Capture the cell that displays the provided text and extract its [X, Y] central coordinate. 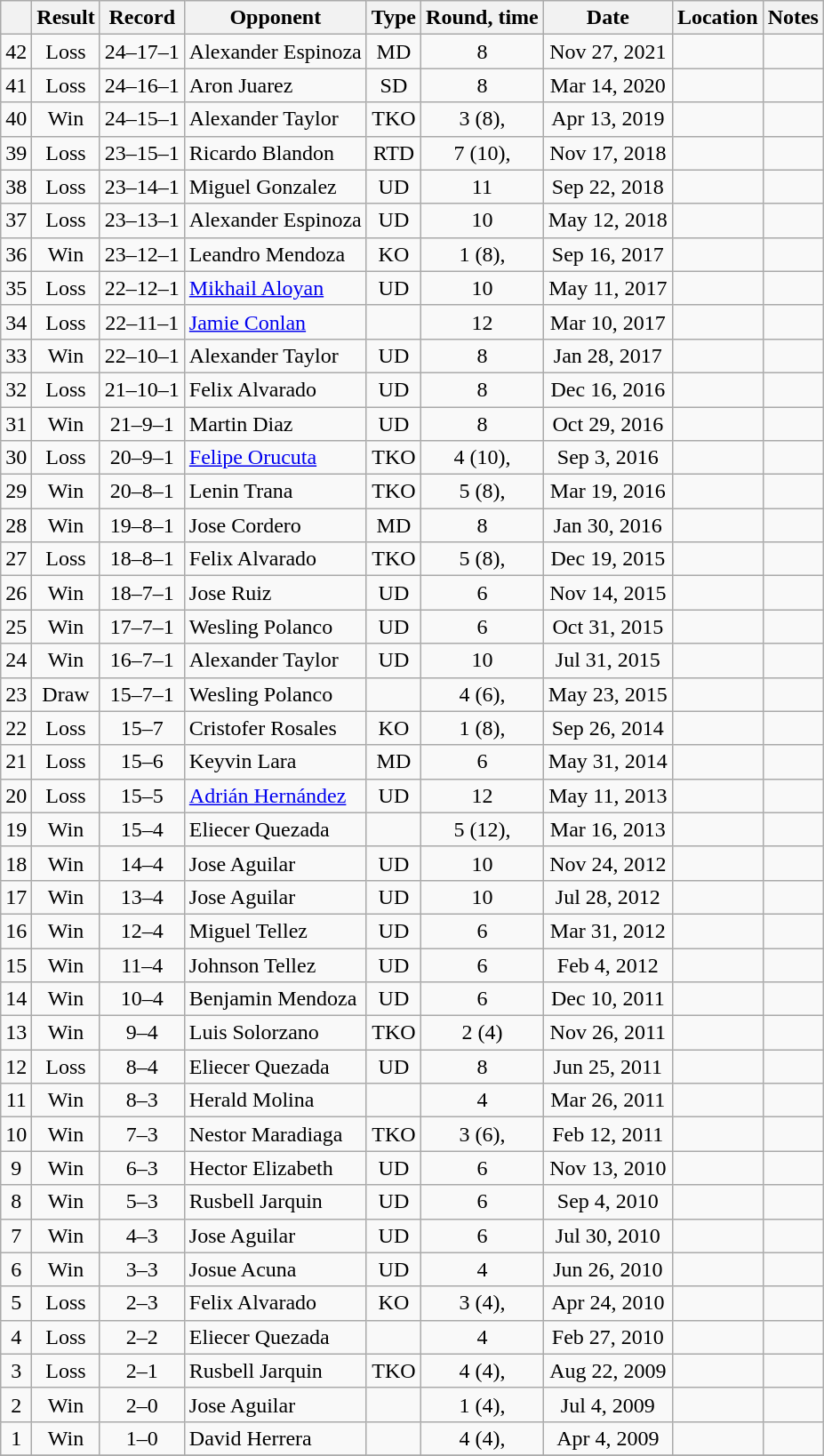
24 [16, 660]
Sep 22, 2018 [608, 187]
16–7–1 [142, 660]
11–4 [142, 964]
Sep 4, 2010 [608, 1202]
May 11, 2017 [608, 288]
22–12–1 [142, 288]
Jul 30, 2010 [608, 1236]
Dec 19, 2015 [608, 559]
2 (4) [483, 1033]
3–3 [142, 1269]
21 [16, 762]
21–10–1 [142, 389]
20 [16, 796]
May 12, 2018 [608, 220]
13 [16, 1033]
Leandro Mendoza [276, 254]
Mikhail Aloyan [276, 288]
Jan 30, 2016 [608, 525]
Nov 14, 2015 [608, 593]
8–4 [142, 1067]
Feb 12, 2011 [608, 1134]
Johnson Tellez [276, 964]
Dec 10, 2011 [608, 999]
Jose Ruiz [276, 593]
SD [393, 85]
Nov 26, 2011 [608, 1033]
7 [16, 1236]
Apr 24, 2010 [608, 1303]
Luis Solorzano [276, 1033]
26 [16, 593]
2–0 [142, 1404]
Dec 16, 2016 [608, 389]
Nestor Maradiaga [276, 1134]
Feb 4, 2012 [608, 964]
17 [16, 897]
14–4 [142, 863]
14 [16, 999]
10–4 [142, 999]
17–7–1 [142, 627]
29 [16, 492]
39 [16, 153]
7–3 [142, 1134]
2 [16, 1404]
Draw [66, 694]
23–14–1 [142, 187]
15–4 [142, 829]
3 (4), [483, 1303]
Ricardo Blandon [276, 153]
Miguel Gonzalez [276, 187]
23 [16, 694]
4–3 [142, 1236]
13–4 [142, 897]
Apr 13, 2019 [608, 119]
16 [16, 931]
Sep 16, 2017 [608, 254]
27 [16, 559]
15 [16, 964]
Aron Juarez [276, 85]
20–9–1 [142, 458]
4 (6), [483, 694]
19 [16, 829]
Date [608, 18]
25 [16, 627]
Mar 19, 2016 [608, 492]
41 [16, 85]
Felipe Orucuta [276, 458]
Type [393, 18]
Oct 29, 2016 [608, 424]
30 [16, 458]
Location [717, 18]
15–5 [142, 796]
Lenin Trana [276, 492]
4 (10), [483, 458]
23–12–1 [142, 254]
3 [16, 1371]
Jul 31, 2015 [608, 660]
22 [16, 728]
Notes [793, 18]
Jul 28, 2012 [608, 897]
Mar 31, 2012 [608, 931]
Miguel Tellez [276, 931]
24–17–1 [142, 52]
Sep 3, 2016 [608, 458]
42 [16, 52]
Mar 14, 2020 [608, 85]
15–6 [142, 762]
David Herrera [276, 1438]
24–16–1 [142, 85]
RTD [393, 153]
6–3 [142, 1168]
Round, time [483, 18]
5–3 [142, 1202]
35 [16, 288]
Jan 28, 2017 [608, 356]
7 (10), [483, 153]
18–8–1 [142, 559]
18–7–1 [142, 593]
Mar 16, 2013 [608, 829]
9 [16, 1168]
Cristofer Rosales [276, 728]
2–3 [142, 1303]
37 [16, 220]
34 [16, 322]
May 23, 2015 [608, 694]
Adrián Hernández [276, 796]
1 [16, 1438]
19–8–1 [142, 525]
38 [16, 187]
Mar 26, 2011 [608, 1100]
22–11–1 [142, 322]
Jose Cordero [276, 525]
Result [66, 18]
Opponent [276, 18]
Keyvin Lara [276, 762]
Sep 26, 2014 [608, 728]
9–4 [142, 1033]
5 (12), [483, 829]
15–7 [142, 728]
32 [16, 389]
Benjamin Mendoza [276, 999]
Nov 27, 2021 [608, 52]
1 (4), [483, 1404]
15–7–1 [142, 694]
2–1 [142, 1371]
Hector Elizabeth [276, 1168]
Jul 4, 2009 [608, 1404]
Oct 31, 2015 [608, 627]
40 [16, 119]
20–8–1 [142, 492]
Nov 13, 2010 [608, 1168]
Nov 24, 2012 [608, 863]
Jun 25, 2011 [608, 1067]
3 (8), [483, 119]
Herald Molina [276, 1100]
Aug 22, 2009 [608, 1371]
May 11, 2013 [608, 796]
22–10–1 [142, 356]
36 [16, 254]
23–15–1 [142, 153]
8–3 [142, 1100]
2–2 [142, 1337]
18 [16, 863]
28 [16, 525]
1–0 [142, 1438]
21–9–1 [142, 424]
Jun 26, 2010 [608, 1269]
Record [142, 18]
31 [16, 424]
Apr 4, 2009 [608, 1438]
5 [16, 1303]
May 31, 2014 [608, 762]
Nov 17, 2018 [608, 153]
Josue Acuna [276, 1269]
Martin Diaz [276, 424]
Jamie Conlan [276, 322]
33 [16, 356]
3 (6), [483, 1134]
24–15–1 [142, 119]
23–13–1 [142, 220]
Feb 27, 2010 [608, 1337]
12–4 [142, 931]
Mar 10, 2017 [608, 322]
